From the cell containing the given text, extract its center point as (x, y) coordinate. 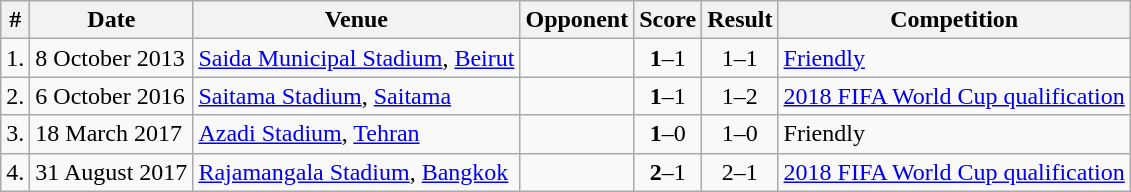
31 August 2017 (112, 172)
Venue (356, 20)
Azadi Stadium, Tehran (356, 134)
1–2 (740, 96)
Date (112, 20)
Result (740, 20)
# (16, 20)
1. (16, 58)
6 October 2016 (112, 96)
Rajamangala Stadium, Bangkok (356, 172)
Saitama Stadium, Saitama (356, 96)
Saida Municipal Stadium, Beirut (356, 58)
18 March 2017 (112, 134)
Opponent (577, 20)
Score (668, 20)
3. (16, 134)
2. (16, 96)
Competition (954, 20)
4. (16, 172)
8 October 2013 (112, 58)
